Scan for the cell matching the given text and deliver its (x, y) coordinate at center. 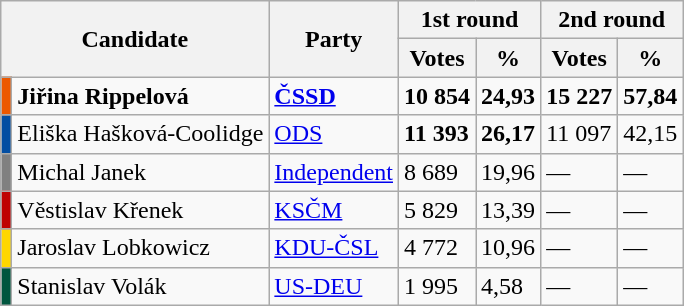
11 097 (580, 134)
5 829 (438, 210)
Stanislav Volák (140, 286)
1 995 (438, 286)
26,17 (508, 134)
Jaroslav Lobkowicz (140, 248)
57,84 (650, 96)
ČSSD (334, 96)
15 227 (580, 96)
11 393 (438, 134)
ODS (334, 134)
4 772 (438, 248)
24,93 (508, 96)
Independent (334, 172)
10,96 (508, 248)
Věstislav Křenek (140, 210)
KDU-ČSL (334, 248)
8 689 (438, 172)
10 854 (438, 96)
Eliška Hašková-Coolidge (140, 134)
2nd round (612, 20)
19,96 (508, 172)
KSČM (334, 210)
4,58 (508, 286)
Michal Janek (140, 172)
Candidate (135, 39)
US-DEU (334, 286)
Party (334, 39)
1st round (470, 20)
42,15 (650, 134)
Jiřina Rippelová (140, 96)
13,39 (508, 210)
